Return (X, Y) of the center of cell containing provided text 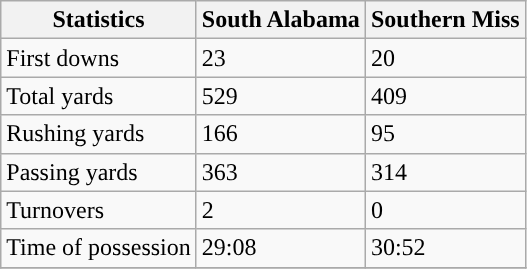
Total yards (99, 96)
Turnovers (99, 210)
Statistics (99, 20)
30:52 (445, 248)
Time of possession (99, 248)
95 (445, 134)
23 (280, 58)
Southern Miss (445, 20)
Passing yards (99, 172)
First downs (99, 58)
409 (445, 96)
0 (445, 210)
529 (280, 96)
166 (280, 134)
South Alabama (280, 20)
20 (445, 58)
2 (280, 210)
Rushing yards (99, 134)
363 (280, 172)
314 (445, 172)
29:08 (280, 248)
